Capture the cell that displays the provided text and extract its (X, Y) central coordinate. 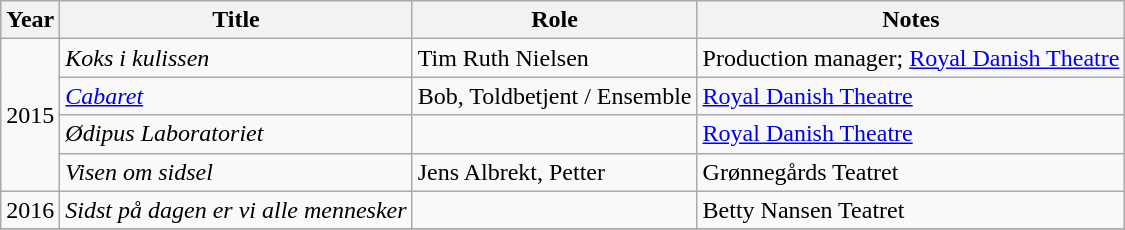
Visen om sidsel (236, 172)
Year (30, 20)
2015 (30, 115)
Cabaret (236, 96)
Tim Ruth Nielsen (554, 58)
Koks i kulissen (236, 58)
Notes (911, 20)
Bob, Toldbetjent / Ensemble (554, 96)
Betty Nansen Teatret (911, 210)
Production manager; Royal Danish Theatre (911, 58)
Role (554, 20)
Grønnegårds Teatret (911, 172)
Jens Albrekt, Petter (554, 172)
Ødipus Laboratoriet (236, 134)
2016 (30, 210)
Title (236, 20)
Sidst på dagen er vi alle mennesker (236, 210)
